Pinpoint the cell where the given text exists, returning its [X, Y] midpoint coordinate. 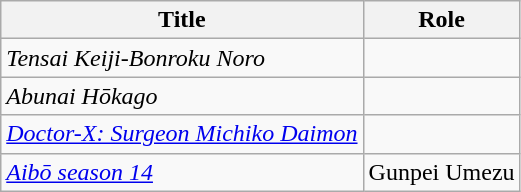
Role [442, 20]
Aibō season 14 [182, 172]
Gunpei Umezu [442, 172]
Title [182, 20]
Doctor-X: Surgeon Michiko Daimon [182, 134]
Abunai Hōkago [182, 96]
Tensai Keiji-Bonroku Noro [182, 58]
